Search for the cell housing the specified text and yield its [x, y] center coordinate. 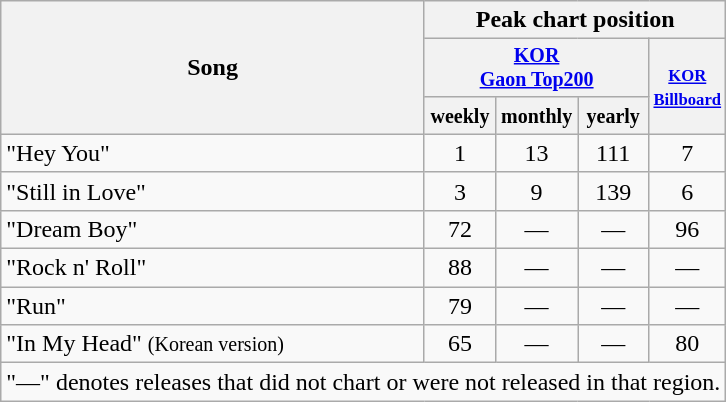
Song [213, 68]
96 [688, 229]
80 [688, 344]
139 [614, 191]
1 [460, 153]
13 [537, 153]
88 [460, 268]
79 [460, 306]
"Dream Boy" [213, 229]
"Rock n' Roll" [213, 268]
KORGaon Top200 [536, 68]
3 [460, 191]
KORBillboard [688, 87]
"Run" [213, 306]
111 [614, 153]
65 [460, 344]
yearly [614, 115]
7 [688, 153]
"Still in Love" [213, 191]
"—" denotes releases that did not chart or were not released in that region. [364, 382]
"In My Head" (Korean version) [213, 344]
72 [460, 229]
"Hey You" [213, 153]
9 [537, 191]
weekly [460, 115]
6 [688, 191]
Peak chart position [574, 20]
monthly [537, 115]
